Locate the cell with the specified text and output its (x, y) center coordinate. 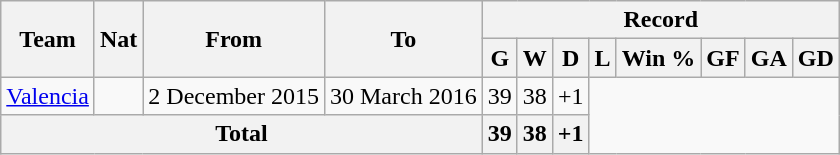
GF (723, 58)
30 March 2016 (403, 96)
To (403, 39)
Nat (118, 39)
D (570, 58)
L (602, 58)
Win % (658, 58)
GA (768, 58)
Total (242, 134)
From (234, 39)
Team (48, 39)
Record (660, 20)
GD (816, 58)
G (500, 58)
2 December 2015 (234, 96)
Valencia (48, 96)
W (534, 58)
